Identify which cell holds the provided text, then report its (X, Y) central coordinate. 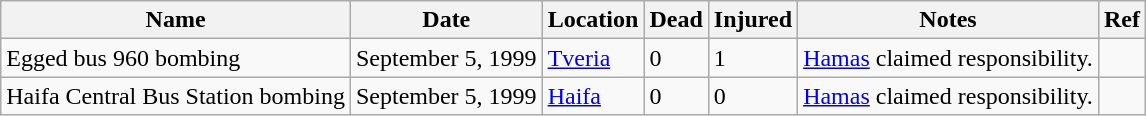
Notes (948, 20)
Ref (1122, 20)
1 (752, 58)
Name (176, 20)
Haifa Central Bus Station bombing (176, 96)
Injured (752, 20)
Haifa (593, 96)
Location (593, 20)
Dead (676, 20)
Tveria (593, 58)
Egged bus 960 bombing (176, 58)
Date (446, 20)
